Locate the cell with the specified text and output its [x, y] center coordinate. 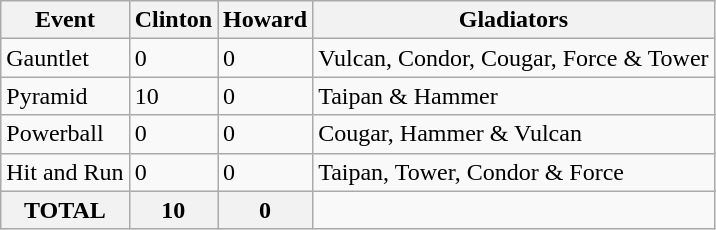
Taipan, Tower, Condor & Force [514, 172]
Cougar, Hammer & Vulcan [514, 134]
Vulcan, Condor, Cougar, Force & Tower [514, 58]
Pyramid [65, 96]
Hit and Run [65, 172]
Powerball [65, 134]
Event [65, 20]
TOTAL [65, 210]
Gladiators [514, 20]
Howard [266, 20]
Gauntlet [65, 58]
Taipan & Hammer [514, 96]
Clinton [173, 20]
